From the cell containing the given text, extract its center point as (X, Y) coordinate. 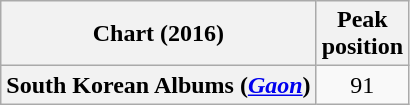
South Korean Albums (Gaon) (158, 85)
Peakposition (362, 34)
91 (362, 85)
Chart (2016) (158, 34)
